Pinpoint the cell where the given text exists, returning its [x, y] midpoint coordinate. 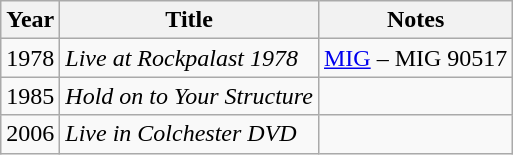
Hold on to Your Structure [190, 96]
Title [190, 20]
2006 [30, 134]
Year [30, 20]
Notes [415, 20]
Live at Rockpalast 1978 [190, 58]
MIG – MIG 90517 [415, 58]
Live in Colchester DVD [190, 134]
1985 [30, 96]
1978 [30, 58]
